From the cell containing the given text, extract its center point as [x, y] coordinate. 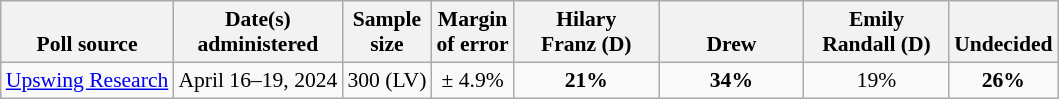
HilaryFranz (D) [586, 32]
300 (LV) [386, 80]
Samplesize [386, 32]
26% [1003, 80]
34% [732, 80]
Date(s)administered [258, 32]
Poll source [88, 32]
Upswing Research [88, 80]
± 4.9% [472, 80]
21% [586, 80]
Marginof error [472, 32]
19% [876, 80]
EmilyRandall (D) [876, 32]
Drew [732, 32]
Undecided [1003, 32]
April 16–19, 2024 [258, 80]
